Identify which cell holds the provided text, then report its (x, y) central coordinate. 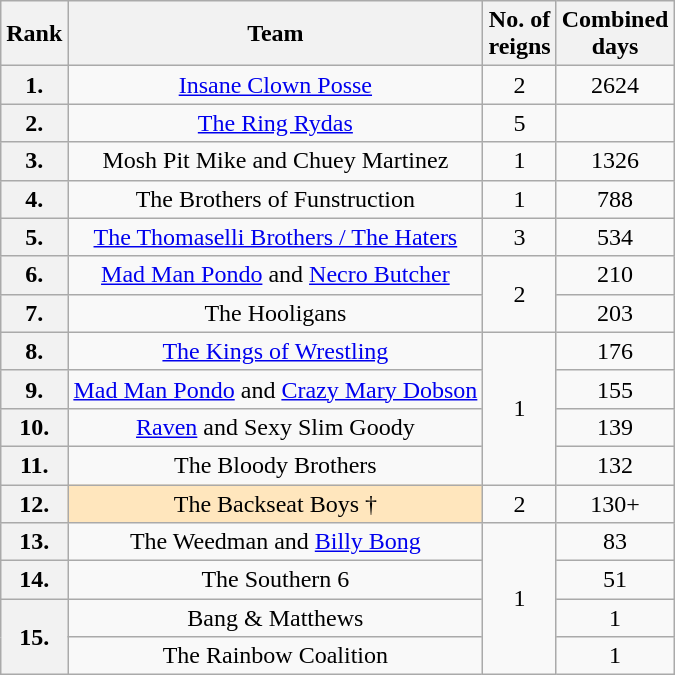
3. (34, 161)
The Rainbow Coalition (276, 656)
12. (34, 503)
176 (615, 351)
139 (615, 427)
210 (615, 275)
Mad Man Pondo and Crazy Mary Dobson (276, 389)
9. (34, 389)
The Kings of Wrestling (276, 351)
8. (34, 351)
3 (520, 237)
83 (615, 542)
The Bloody Brothers (276, 465)
Rank (34, 34)
13. (34, 542)
155 (615, 389)
2624 (615, 85)
Raven and Sexy Slim Goody (276, 427)
7. (34, 313)
130+ (615, 503)
2. (34, 123)
132 (615, 465)
1. (34, 85)
788 (615, 199)
6. (34, 275)
5. (34, 237)
15. (34, 637)
Bang & Matthews (276, 618)
10. (34, 427)
The Thomaselli Brothers / The Haters (276, 237)
The Southern 6 (276, 580)
The Hooligans (276, 313)
No. ofreigns (520, 34)
The Weedman and Billy Bong (276, 542)
Team (276, 34)
The Backseat Boys † (276, 503)
203 (615, 313)
51 (615, 580)
5 (520, 123)
Insane Clown Posse (276, 85)
Combineddays (615, 34)
4. (34, 199)
The Brothers of Funstruction (276, 199)
534 (615, 237)
Mosh Pit Mike and Chuey Martinez (276, 161)
Mad Man Pondo and Necro Butcher (276, 275)
1326 (615, 161)
14. (34, 580)
11. (34, 465)
The Ring Rydas (276, 123)
